Detect which cell encompasses the target text, then output its [x, y] center coordinate. 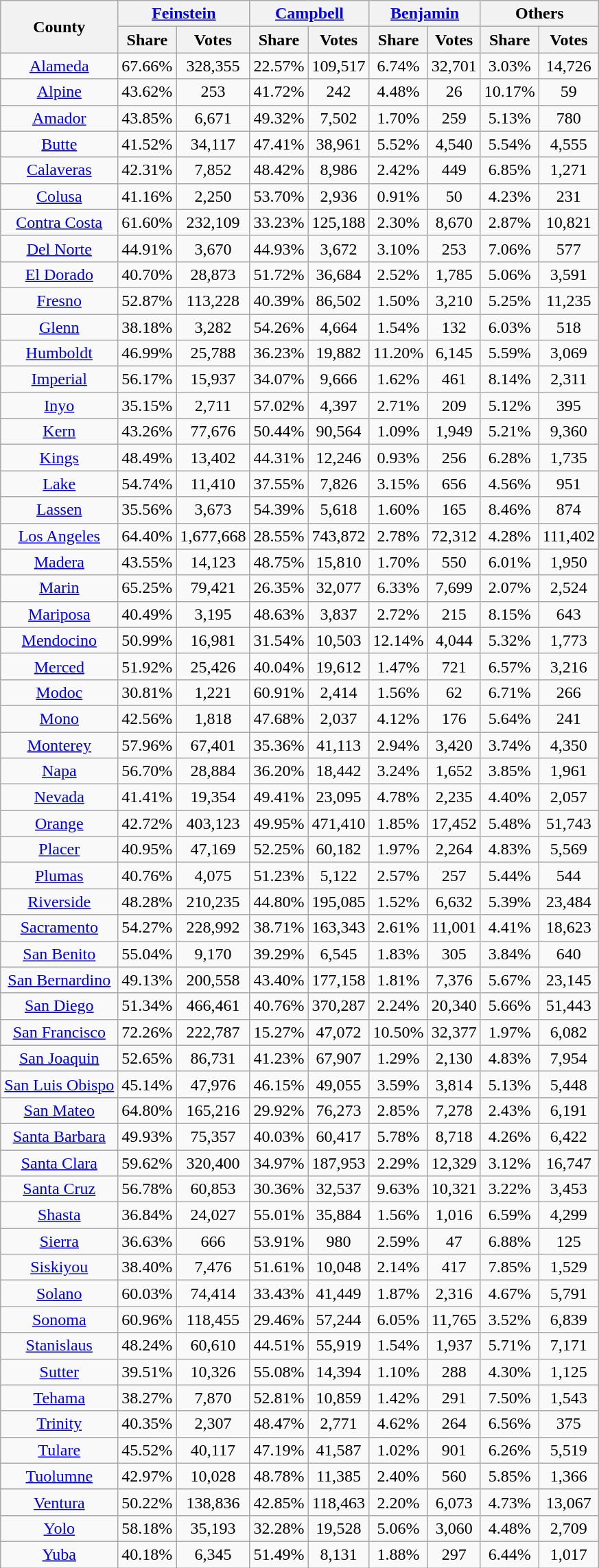
Mono [59, 718]
1.83% [398, 954]
61.60% [147, 222]
13,067 [568, 1502]
41.23% [279, 1058]
35.36% [279, 745]
2.61% [398, 928]
291 [454, 1398]
Modoc [59, 692]
266 [568, 692]
4.62% [398, 1424]
72.26% [147, 1032]
3.84% [509, 954]
241 [568, 718]
195,085 [339, 902]
2.29% [398, 1163]
Mariposa [59, 614]
5.71% [509, 1346]
Sutter [59, 1372]
1.87% [398, 1294]
50.22% [147, 1502]
54.26% [279, 327]
49.41% [279, 797]
1,366 [568, 1476]
11,410 [213, 484]
3,060 [454, 1528]
19,612 [339, 666]
62 [454, 692]
109,517 [339, 66]
1,271 [568, 170]
1,016 [454, 1215]
6,073 [454, 1502]
1,529 [568, 1267]
4.73% [509, 1502]
297 [454, 1554]
125,188 [339, 222]
1.52% [398, 902]
5.25% [509, 301]
1.02% [398, 1450]
25,788 [213, 353]
76,273 [339, 1110]
36.20% [279, 771]
Ventura [59, 1502]
3,672 [339, 248]
3,195 [213, 614]
9,666 [339, 379]
6.05% [398, 1320]
3.52% [509, 1320]
780 [568, 118]
6.88% [509, 1241]
5.52% [398, 144]
7,826 [339, 484]
1.81% [398, 980]
Nevada [59, 797]
28.55% [279, 536]
403,123 [213, 823]
Lassen [59, 510]
643 [568, 614]
257 [454, 876]
22.57% [279, 66]
57,244 [339, 1320]
42.31% [147, 170]
4.67% [509, 1294]
51.49% [279, 1554]
2,709 [568, 1528]
2,771 [339, 1424]
49,055 [339, 1084]
7,954 [568, 1058]
30.36% [279, 1189]
3.85% [509, 771]
51.72% [279, 274]
7,376 [454, 980]
7,476 [213, 1267]
48.49% [147, 458]
1,950 [568, 562]
3,814 [454, 1084]
4.28% [509, 536]
449 [454, 170]
177,158 [339, 980]
259 [454, 118]
2,057 [568, 797]
San Mateo [59, 1110]
36.23% [279, 353]
47 [454, 1241]
4.23% [509, 196]
2.43% [509, 1110]
2,307 [213, 1424]
6,145 [454, 353]
6.33% [398, 588]
39.51% [147, 1372]
47,169 [213, 850]
49.95% [279, 823]
Feinstein [184, 14]
35.15% [147, 406]
64.80% [147, 1110]
4.30% [509, 1372]
8.14% [509, 379]
Monterey [59, 745]
Santa Barbara [59, 1136]
2.30% [398, 222]
Del Norte [59, 248]
5.32% [509, 640]
8,986 [339, 170]
2.72% [398, 614]
12,329 [454, 1163]
1,773 [568, 640]
2,524 [568, 588]
8,718 [454, 1136]
45.14% [147, 1084]
11,235 [568, 301]
2.24% [398, 1006]
79,421 [213, 588]
64.40% [147, 536]
16,981 [213, 640]
1.09% [398, 432]
47,976 [213, 1084]
1,017 [568, 1554]
15.27% [279, 1032]
11,001 [454, 928]
39.29% [279, 954]
48.47% [279, 1424]
24,027 [213, 1215]
6.28% [509, 458]
41,113 [339, 745]
5.39% [509, 902]
77,676 [213, 432]
26 [454, 92]
41.41% [147, 797]
Humboldt [59, 353]
42.72% [147, 823]
3,673 [213, 510]
222,787 [213, 1032]
40.95% [147, 850]
36.84% [147, 1215]
28,873 [213, 274]
577 [568, 248]
23,145 [568, 980]
6.26% [509, 1450]
1,818 [213, 718]
2.07% [509, 588]
Stanislaus [59, 1346]
59.62% [147, 1163]
3,453 [568, 1189]
951 [568, 484]
1.42% [398, 1398]
Riverside [59, 902]
6.56% [509, 1424]
19,528 [339, 1528]
San Francisco [59, 1032]
41,449 [339, 1294]
6,632 [454, 902]
6,422 [568, 1136]
86,502 [339, 301]
49.93% [147, 1136]
Mendocino [59, 640]
36,684 [339, 274]
4,299 [568, 1215]
8.46% [509, 510]
36.63% [147, 1241]
Amador [59, 118]
4,397 [339, 406]
Benjamin [425, 14]
209 [454, 406]
35,884 [339, 1215]
Santa Clara [59, 1163]
5,448 [568, 1084]
4.78% [398, 797]
10,048 [339, 1267]
5.64% [509, 718]
53.91% [279, 1241]
San Diego [59, 1006]
47,072 [339, 1032]
6.01% [509, 562]
59 [568, 92]
60.03% [147, 1294]
46.15% [279, 1084]
Sierra [59, 1241]
47.68% [279, 718]
1,961 [568, 771]
41.72% [279, 92]
2.42% [398, 170]
60,182 [339, 850]
2.40% [398, 1476]
5,618 [339, 510]
471,410 [339, 823]
Lake [59, 484]
Merced [59, 666]
San Benito [59, 954]
52.81% [279, 1398]
35,193 [213, 1528]
Los Angeles [59, 536]
15,937 [213, 379]
28,884 [213, 771]
33.23% [279, 222]
58.18% [147, 1528]
34.97% [279, 1163]
35.56% [147, 510]
2,936 [339, 196]
2,235 [454, 797]
4,350 [568, 745]
Fresno [59, 301]
6,191 [568, 1110]
55.04% [147, 954]
32,077 [339, 588]
56.17% [147, 379]
40.04% [279, 666]
County [59, 27]
49.13% [147, 980]
640 [568, 954]
19,354 [213, 797]
4,044 [454, 640]
5.59% [509, 353]
4,664 [339, 327]
14,394 [339, 1372]
13,402 [213, 458]
18,623 [568, 928]
980 [339, 1241]
51.34% [147, 1006]
43.85% [147, 118]
2.85% [398, 1110]
7,502 [339, 118]
San Joaquin [59, 1058]
2,316 [454, 1294]
Alameda [59, 66]
113,228 [213, 301]
Orange [59, 823]
Madera [59, 562]
2,711 [213, 406]
67,907 [339, 1058]
Yuba [59, 1554]
42.97% [147, 1476]
1.62% [398, 379]
50 [454, 196]
Tehama [59, 1398]
31.54% [279, 640]
3,282 [213, 327]
9.63% [398, 1189]
2,264 [454, 850]
44.93% [279, 248]
El Dorado [59, 274]
5.85% [509, 1476]
7,699 [454, 588]
6.85% [509, 170]
3,591 [568, 274]
2.78% [398, 536]
29.92% [279, 1110]
5.66% [509, 1006]
544 [568, 876]
7,870 [213, 1398]
375 [568, 1424]
65.25% [147, 588]
2.20% [398, 1502]
242 [339, 92]
6,545 [339, 954]
4.41% [509, 928]
2,037 [339, 718]
48.63% [279, 614]
1,949 [454, 432]
395 [568, 406]
3.03% [509, 66]
5.54% [509, 144]
1,937 [454, 1346]
56.78% [147, 1189]
10,321 [454, 1189]
San Luis Obispo [59, 1084]
34,117 [213, 144]
45.52% [147, 1450]
1.29% [398, 1058]
Kings [59, 458]
60,853 [213, 1189]
3.22% [509, 1189]
1.10% [398, 1372]
47.19% [279, 1450]
12.14% [398, 640]
San Bernardino [59, 980]
Solano [59, 1294]
18,442 [339, 771]
138,836 [213, 1502]
2,130 [454, 1058]
0.91% [398, 196]
7,852 [213, 170]
51.61% [279, 1267]
74,414 [213, 1294]
6.44% [509, 1554]
1,735 [568, 458]
49.32% [279, 118]
8,131 [339, 1554]
43.40% [279, 980]
14,726 [568, 66]
370,287 [339, 1006]
Marin [59, 588]
29.46% [279, 1320]
666 [213, 1241]
52.65% [147, 1058]
10,859 [339, 1398]
2.14% [398, 1267]
Napa [59, 771]
1.47% [398, 666]
5.48% [509, 823]
320,400 [213, 1163]
Imperial [59, 379]
72,312 [454, 536]
328,355 [213, 66]
38.18% [147, 327]
11,385 [339, 1476]
57.02% [279, 406]
40.49% [147, 614]
Tuolumne [59, 1476]
8,670 [454, 222]
7.85% [509, 1267]
34.07% [279, 379]
20,340 [454, 1006]
33.43% [279, 1294]
86,731 [213, 1058]
48.24% [147, 1346]
2.57% [398, 876]
0.93% [398, 458]
43.26% [147, 432]
6.03% [509, 327]
231 [568, 196]
176 [454, 718]
2.59% [398, 1241]
3.15% [398, 484]
51.23% [279, 876]
3.12% [509, 1163]
Yolo [59, 1528]
40.70% [147, 274]
55,919 [339, 1346]
6,671 [213, 118]
16,747 [568, 1163]
Placer [59, 850]
2,250 [213, 196]
1.88% [398, 1554]
2,414 [339, 692]
52.25% [279, 850]
550 [454, 562]
50.99% [147, 640]
5,122 [339, 876]
51.92% [147, 666]
5.12% [509, 406]
37.55% [279, 484]
6,839 [568, 1320]
7.50% [509, 1398]
5,791 [568, 1294]
54.27% [147, 928]
4,540 [454, 144]
14,123 [213, 562]
1.50% [398, 301]
2,311 [568, 379]
44.31% [279, 458]
3.59% [398, 1084]
1,221 [213, 692]
54.39% [279, 510]
40.35% [147, 1424]
1,125 [568, 1372]
6.59% [509, 1215]
54.74% [147, 484]
43.62% [147, 92]
6.57% [509, 666]
4.26% [509, 1136]
3,216 [568, 666]
3.74% [509, 745]
5.78% [398, 1136]
38.27% [147, 1398]
232,109 [213, 222]
Colusa [59, 196]
23,095 [339, 797]
10,326 [213, 1372]
19,882 [339, 353]
6.71% [509, 692]
305 [454, 954]
6.74% [398, 66]
656 [454, 484]
42.85% [279, 1502]
Calaveras [59, 170]
8.15% [509, 614]
Alpine [59, 92]
52.87% [147, 301]
5,519 [568, 1450]
41.16% [147, 196]
3,837 [339, 614]
30.81% [147, 692]
7,171 [568, 1346]
2.87% [509, 222]
1,677,668 [213, 536]
Sacramento [59, 928]
67.66% [147, 66]
15,810 [339, 562]
Shasta [59, 1215]
32,537 [339, 1189]
Butte [59, 144]
48.75% [279, 562]
40.18% [147, 1554]
57.96% [147, 745]
187,953 [339, 1163]
4,075 [213, 876]
48.28% [147, 902]
56.70% [147, 771]
9,170 [213, 954]
210,235 [213, 902]
1.85% [398, 823]
5.21% [509, 432]
111,402 [568, 536]
560 [454, 1476]
3.24% [398, 771]
32,701 [454, 66]
1,785 [454, 274]
17,452 [454, 823]
228,992 [213, 928]
90,564 [339, 432]
256 [454, 458]
Others [539, 14]
44.91% [147, 248]
5.67% [509, 980]
Santa Cruz [59, 1189]
4,555 [568, 144]
44.51% [279, 1346]
417 [454, 1267]
288 [454, 1372]
10,821 [568, 222]
1.60% [398, 510]
7.06% [509, 248]
10.17% [509, 92]
41.52% [147, 144]
10,503 [339, 640]
3,210 [454, 301]
1,652 [454, 771]
11.20% [398, 353]
41,587 [339, 1450]
67,401 [213, 745]
51,743 [568, 823]
3.10% [398, 248]
461 [454, 379]
Siskiyou [59, 1267]
12,246 [339, 458]
32,377 [454, 1032]
5,569 [568, 850]
125 [568, 1241]
6,082 [568, 1032]
132 [454, 327]
9,360 [568, 432]
38,961 [339, 144]
2.94% [398, 745]
Inyo [59, 406]
42.56% [147, 718]
38.40% [147, 1267]
1,543 [568, 1398]
10.50% [398, 1032]
60,417 [339, 1136]
2.71% [398, 406]
Tulare [59, 1450]
11,765 [454, 1320]
40.03% [279, 1136]
60.96% [147, 1320]
Contra Costa [59, 222]
47.41% [279, 144]
Kern [59, 432]
10,028 [213, 1476]
48.42% [279, 170]
3,670 [213, 248]
Sonoma [59, 1320]
5.44% [509, 876]
Campbell [309, 14]
50.44% [279, 432]
60.91% [279, 692]
55.01% [279, 1215]
46.99% [147, 353]
55.08% [279, 1372]
40,117 [213, 1450]
466,461 [213, 1006]
32.28% [279, 1528]
25,426 [213, 666]
4.56% [509, 484]
23,484 [568, 902]
4.12% [398, 718]
200,558 [213, 980]
Plumas [59, 876]
48.78% [279, 1476]
6,345 [213, 1554]
118,455 [213, 1320]
165,216 [213, 1110]
Trinity [59, 1424]
901 [454, 1450]
43.55% [147, 562]
75,357 [213, 1136]
3,420 [454, 745]
53.70% [279, 196]
163,343 [339, 928]
51,443 [568, 1006]
518 [568, 327]
264 [454, 1424]
7,278 [454, 1110]
38.71% [279, 928]
4.40% [509, 797]
118,463 [339, 1502]
2.52% [398, 274]
3,069 [568, 353]
165 [454, 510]
40.39% [279, 301]
874 [568, 510]
60,610 [213, 1346]
215 [454, 614]
26.35% [279, 588]
44.80% [279, 902]
743,872 [339, 536]
Glenn [59, 327]
721 [454, 666]
